Output the (x, y) coordinate of the center of the cell containing the given text.  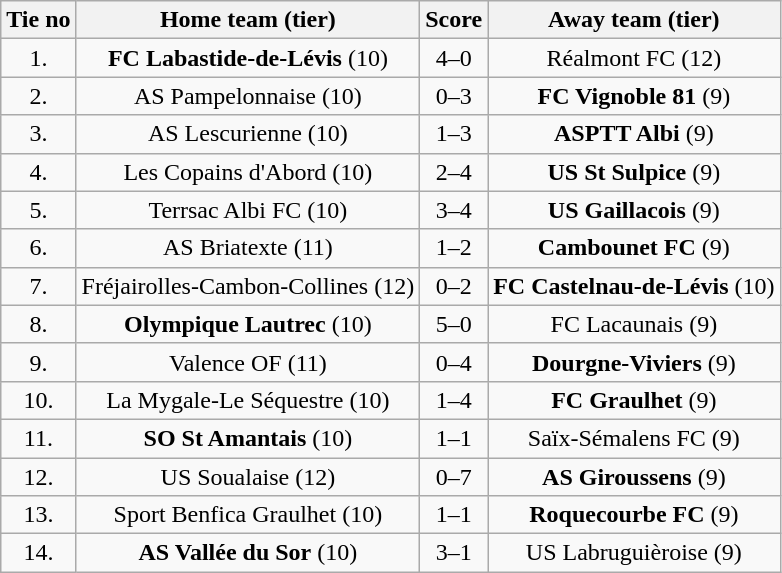
2. (38, 96)
11. (38, 438)
2–4 (454, 172)
SO St Amantais (10) (248, 438)
0–2 (454, 286)
3–4 (454, 210)
1–2 (454, 248)
9. (38, 362)
12. (38, 477)
Réalmont FC (12) (634, 58)
1. (38, 58)
Saïx-Sémalens FC (9) (634, 438)
4–0 (454, 58)
AS Vallée du Sor (10) (248, 553)
US Labruguièroise (9) (634, 553)
FC Vignoble 81 (9) (634, 96)
Fréjairolles-Cambon-Collines (12) (248, 286)
FC Labastide-de-Lévis (10) (248, 58)
Roquecourbe FC (9) (634, 515)
0–3 (454, 96)
Dourgne-Viviers (9) (634, 362)
Terrsac Albi FC (10) (248, 210)
AS Briatexte (11) (248, 248)
14. (38, 553)
Les Copains d'Abord (10) (248, 172)
0–7 (454, 477)
7. (38, 286)
1–4 (454, 400)
Cambounet FC (9) (634, 248)
La Mygale-Le Séquestre (10) (248, 400)
Score (454, 20)
AS Giroussens (9) (634, 477)
Away team (tier) (634, 20)
Tie no (38, 20)
5–0 (454, 324)
8. (38, 324)
US St Sulpice (9) (634, 172)
Sport Benfica Graulhet (10) (248, 515)
3. (38, 134)
10. (38, 400)
4. (38, 172)
ASPTT Albi (9) (634, 134)
Olympique Lautrec (10) (248, 324)
3–1 (454, 553)
US Gaillacois (9) (634, 210)
AS Lescurienne (10) (248, 134)
FC Castelnau-de-Lévis (10) (634, 286)
AS Pampelonnaise (10) (248, 96)
Home team (tier) (248, 20)
US Soualaise (12) (248, 477)
5. (38, 210)
FC Graulhet (9) (634, 400)
0–4 (454, 362)
1–3 (454, 134)
6. (38, 248)
Valence OF (11) (248, 362)
13. (38, 515)
FC Lacaunais (9) (634, 324)
